Locate the cell with the specified text and output its (x, y) center coordinate. 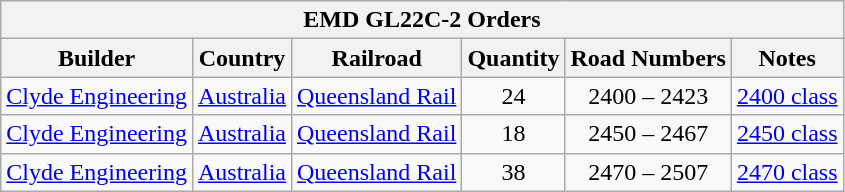
2400 – 2423 (648, 96)
2470 class (787, 172)
2450 class (787, 134)
Quantity (514, 58)
Country (242, 58)
24 (514, 96)
EMD GL22C-2 Orders (422, 20)
Notes (787, 58)
Railroad (376, 58)
2450 – 2467 (648, 134)
2400 class (787, 96)
Builder (97, 58)
38 (514, 172)
18 (514, 134)
Road Numbers (648, 58)
2470 – 2507 (648, 172)
